Capture the cell that displays the provided text and extract its [X, Y] central coordinate. 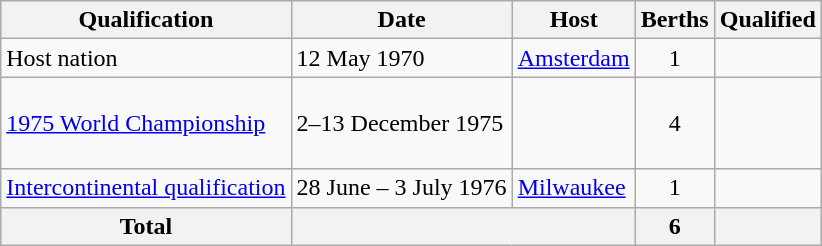
Host [574, 20]
1975 World Championship [146, 123]
Host nation [146, 58]
4 [674, 123]
2–13 December 1975 [402, 123]
Total [146, 226]
Milwaukee [574, 188]
Date [402, 20]
Amsterdam [574, 58]
Intercontinental qualification [146, 188]
Qualified [768, 20]
6 [674, 226]
Berths [674, 20]
Qualification [146, 20]
28 June – 3 July 1976 [402, 188]
12 May 1970 [402, 58]
